Provide the (x, y) coordinate of the cell's center where the given text is located.  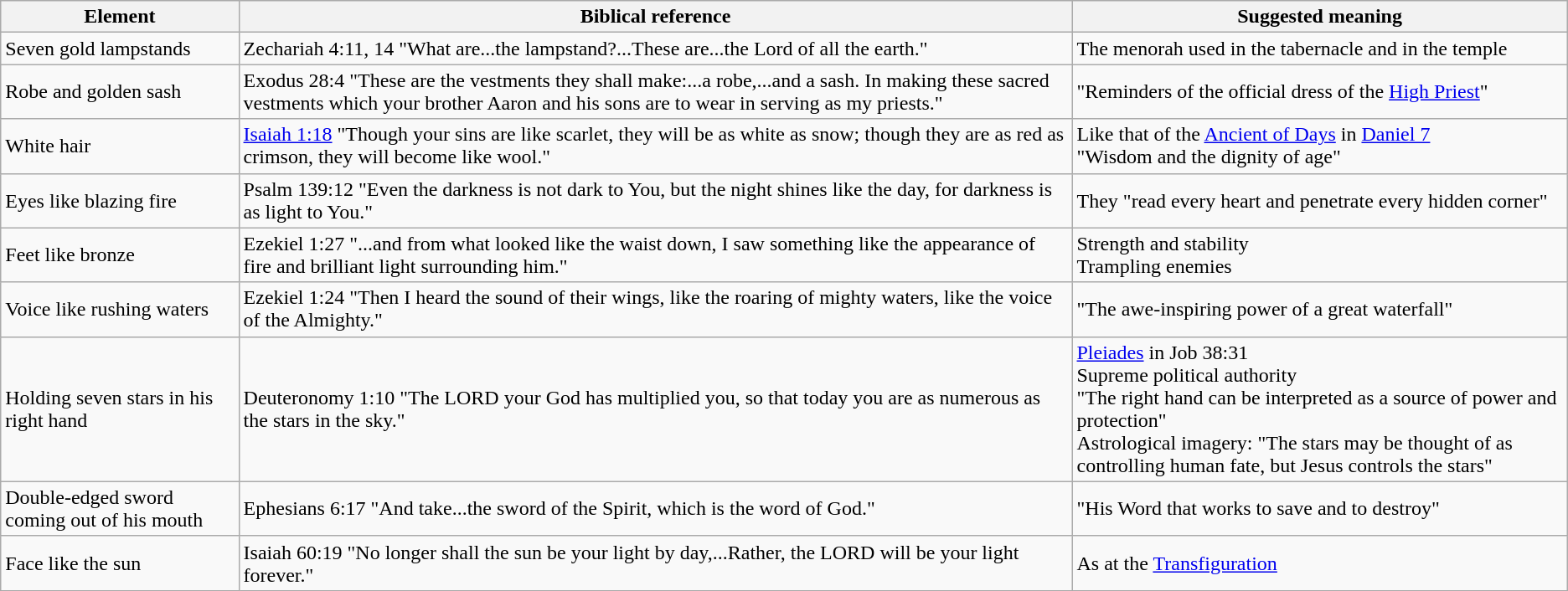
They "read every heart and penetrate every hidden corner" (1320, 201)
Ezekiel 1:24 "Then I heard the sound of their wings, like the roaring of mighty waters, like the voice of the Almighty." (655, 310)
White hair (120, 146)
Voice like rushing waters (120, 310)
Isaiah 1:18 "Though your sins are like scarlet, they will be as white as snow; though they are as red as crimson, they will become like wool." (655, 146)
Face like the sun (120, 563)
The menorah used in the tabernacle and in the temple (1320, 49)
Deuteronomy 1:10 "The LORD your God has multiplied you, so that today you are as numerous as the stars in the sky." (655, 409)
"Reminders of the official dress of the High Priest" (1320, 92)
Like that of the Ancient of Days in Daniel 7"Wisdom and the dignity of age" (1320, 146)
Holding seven stars in his right hand (120, 409)
Robe and golden sash (120, 92)
Element (120, 17)
Biblical reference (655, 17)
"His Word that works to save and to destroy" (1320, 509)
Eyes like blazing fire (120, 201)
Ezekiel 1:27 "...and from what looked like the waist down, I saw something like the appearance of fire and brilliant light surrounding him." (655, 254)
Feet like bronze (120, 254)
Double-edged sword coming out of his mouth (120, 509)
Seven gold lampstands (120, 49)
Suggested meaning (1320, 17)
Psalm 139:12 "Even the darkness is not dark to You, but the night shines like the day, for darkness is as light to You." (655, 201)
"The awe-inspiring power of a great waterfall" (1320, 310)
As at the Transfiguration (1320, 563)
Strength and stabilityTrampling enemies (1320, 254)
Ephesians 6:17 "And take...the sword of the Spirit, which is the word of God." (655, 509)
Zechariah 4:11, 14 "What are...the lampstand?...These are...the Lord of all the earth." (655, 49)
Isaiah 60:19 "No longer shall the sun be your light by day,...Rather, the LORD will be your light forever." (655, 563)
